Provide the (x, y) coordinate of the cell's center where the given text is located.  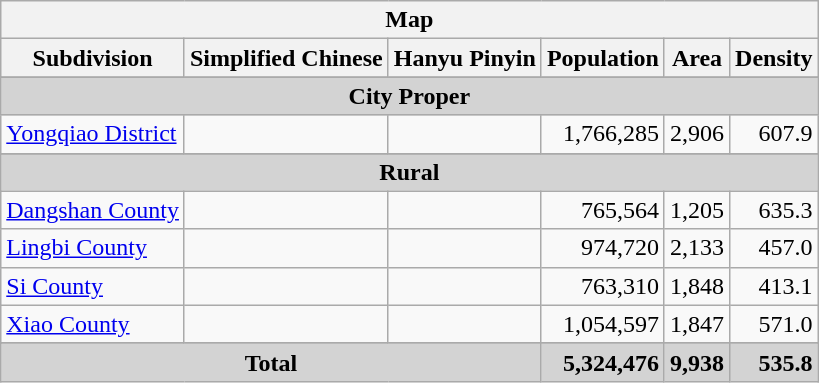
1,205 (696, 210)
974,720 (602, 248)
765,564 (602, 210)
Area (696, 58)
535.8 (774, 362)
City Proper (410, 96)
Map (410, 20)
2,133 (696, 248)
457.0 (774, 248)
Si County (93, 286)
607.9 (774, 134)
Subdivision (93, 58)
Simplified Chinese (286, 58)
413.1 (774, 286)
1,848 (696, 286)
Dangshan County (93, 210)
Yongqiao District (93, 134)
Lingbi County (93, 248)
Hanyu Pinyin (464, 58)
9,938 (696, 362)
5,324,476 (602, 362)
635.3 (774, 210)
2,906 (696, 134)
763,310 (602, 286)
1,766,285 (602, 134)
Rural (410, 172)
Density (774, 58)
Xiao County (93, 324)
Total (272, 362)
Population (602, 58)
571.0 (774, 324)
1,054,597 (602, 324)
1,847 (696, 324)
